Capture the cell that displays the provided text and extract its (x, y) central coordinate. 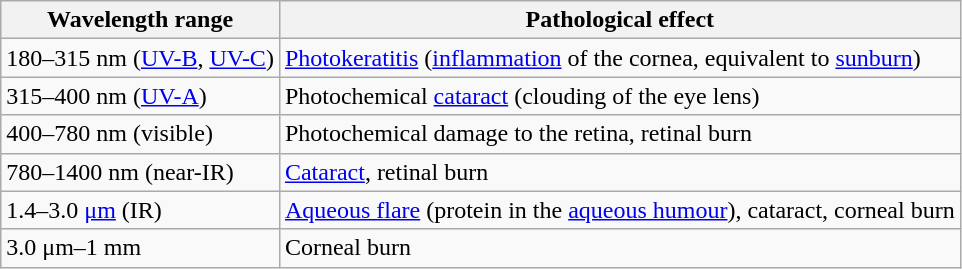
315–400 nm (UV-A) (140, 96)
Photochemical cataract (clouding of the eye lens) (620, 96)
180–315 nm (UV-B, UV-C) (140, 58)
1.4–3.0 μm (IR) (140, 210)
Photochemical damage to the retina, retinal burn (620, 134)
Cataract, retinal burn (620, 172)
Photokeratitis (inflammation of the cornea, equivalent to sunburn) (620, 58)
Wavelength range (140, 20)
Pathological effect (620, 20)
400–780 nm (visible) (140, 134)
Corneal burn (620, 248)
Aqueous flare (protein in the aqueous humour), cataract, corneal burn (620, 210)
3.0 μm–1 mm (140, 248)
780–1400 nm (near-IR) (140, 172)
